Return (X, Y) of the center of cell containing provided text 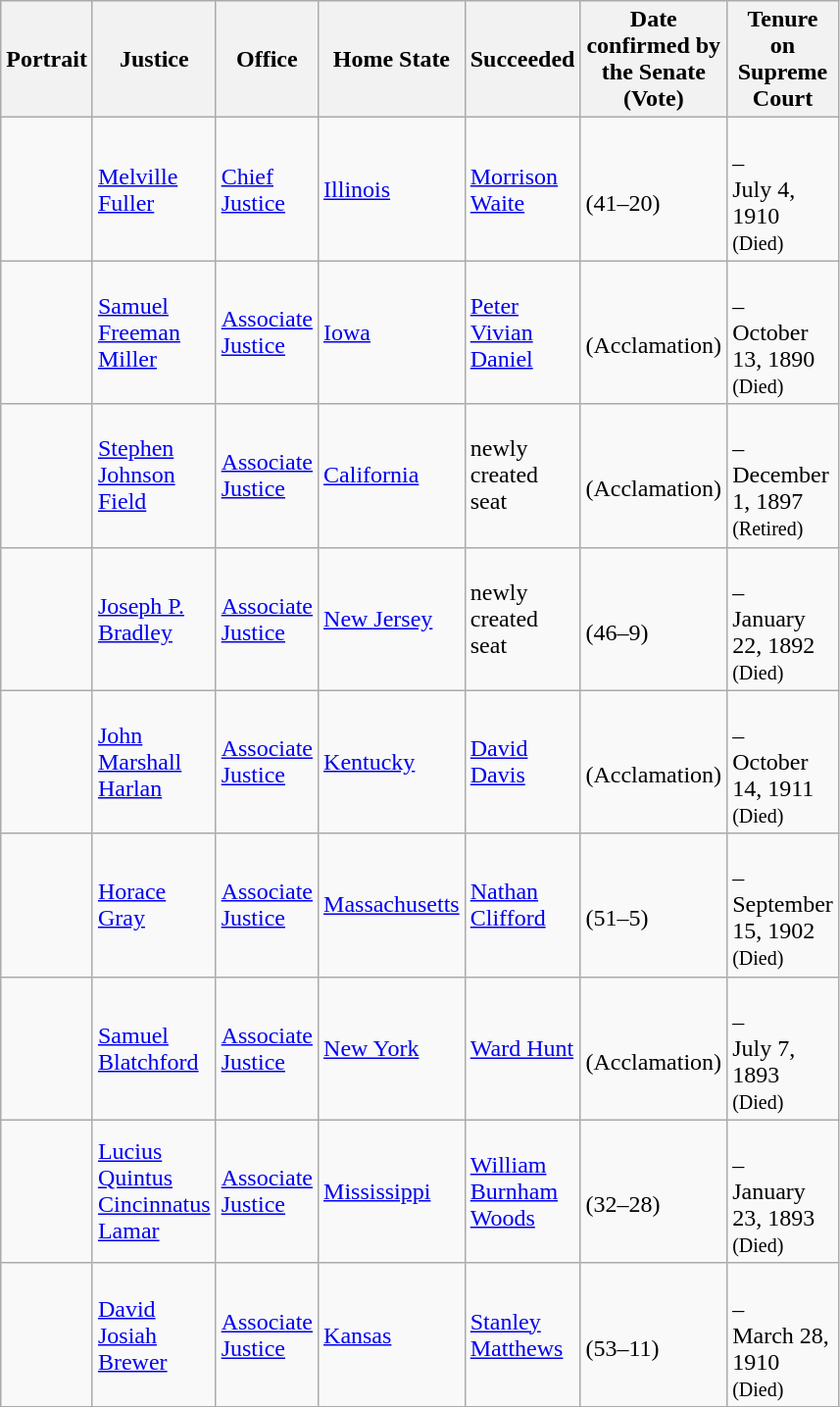
California (392, 476)
–July 4, 1910(Died) (783, 189)
David Josiah Brewer (154, 1334)
David Davis (522, 762)
Home State (392, 59)
–July 7, 1893(Died) (783, 1048)
Nathan Clifford (522, 905)
New York (392, 1048)
Chief Justice (267, 189)
–October 13, 1890(Died) (783, 332)
–March 28, 1910(Died) (783, 1334)
–October 14, 1911(Died) (783, 762)
Massachusetts (392, 905)
(46–9) (654, 619)
Samuel Blatchford (154, 1048)
–January 22, 1892(Died) (783, 619)
–December 1, 1897(Retired) (783, 476)
Justice (154, 59)
–September 15, 1902(Died) (783, 905)
Morrison Waite (522, 189)
Melville Fuller (154, 189)
Tenure on Supreme Court (783, 59)
Joseph P. Bradley (154, 619)
New Jersey (392, 619)
Stanley Matthews (522, 1334)
Kentucky (392, 762)
Succeeded (522, 59)
Illinois (392, 189)
(53–11) (654, 1334)
Peter Vivian Daniel (522, 332)
Date confirmed by the Senate(Vote) (654, 59)
Mississippi (392, 1191)
Stephen Johnson Field (154, 476)
(41–20) (654, 189)
(32–28) (654, 1191)
Ward Hunt (522, 1048)
Iowa (392, 332)
Portrait (47, 59)
Kansas (392, 1334)
William Burnham Woods (522, 1191)
Office (267, 59)
Samuel Freeman Miller (154, 332)
–January 23, 1893(Died) (783, 1191)
(51–5) (654, 905)
Horace Gray (154, 905)
Lucius Quintus Cincinnatus Lamar (154, 1191)
John Marshall Harlan (154, 762)
